Return (X, Y) of the center of cell containing provided text 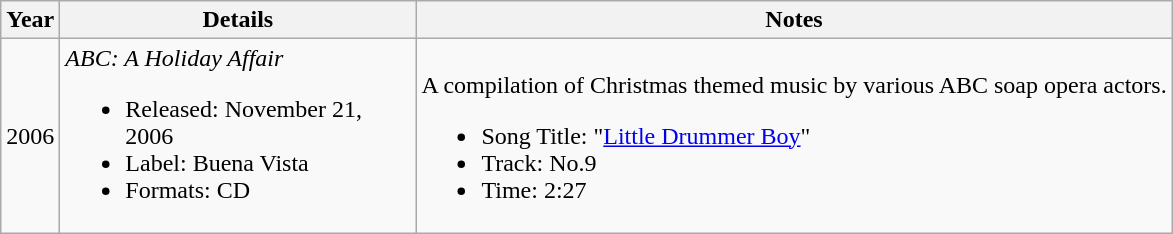
A compilation of Christmas themed music by various ABC soap opera actors.Song Title: "Little Drummer Boy"Track: No.9Time: 2:27 (794, 136)
ABC: A Holiday AffairReleased: November 21, 2006Label: Buena VistaFormats: CD (238, 136)
2006 (30, 136)
Details (238, 20)
Year (30, 20)
Notes (794, 20)
